Locate the cell with the specified text and output its (X, Y) center coordinate. 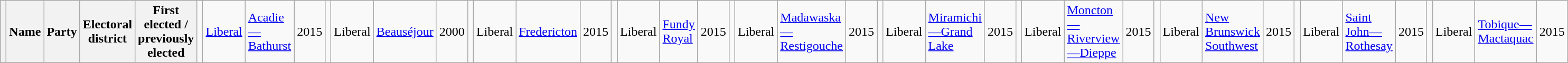
Beauséjour (405, 31)
Electoral district (107, 31)
Name (25, 31)
2000 (452, 31)
Moncton—Riverview—Dieppe (1093, 31)
Tobique—Mactaquac (1506, 31)
Fredericton (548, 31)
Madawaska—Restigouche (812, 31)
First elected / previously elected (166, 31)
Acadie—Bathurst (269, 31)
New Brunswick Southwest (1233, 31)
Saint John—Rothesay (1369, 31)
Fundy Royal (679, 31)
Miramichi—Grand Lake (955, 31)
Party (62, 31)
